Locate the cell with the specified text and output its (x, y) center coordinate. 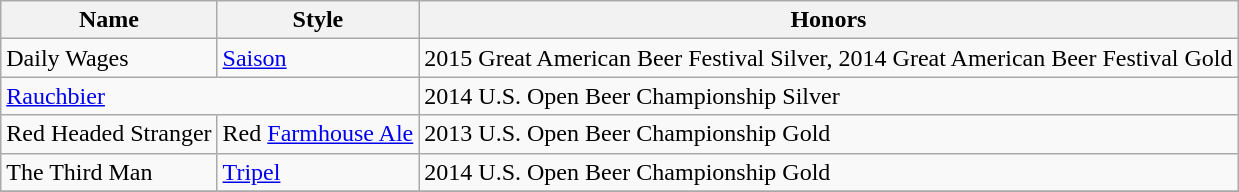
2015 Great American Beer Festival Silver, 2014 Great American Beer Festival Gold (828, 58)
Tripel (318, 172)
2014 U.S. Open Beer Championship Silver (828, 96)
Rauchbier (210, 96)
Style (318, 20)
The Third Man (109, 172)
Name (109, 20)
Red Farmhouse Ale (318, 134)
Honors (828, 20)
Daily Wages (109, 58)
2014 U.S. Open Beer Championship Gold (828, 172)
Saison (318, 58)
Red Headed Stranger (109, 134)
2013 U.S. Open Beer Championship Gold (828, 134)
